Return the [x, y] coordinate for the center point of the cell that contains the specified text.  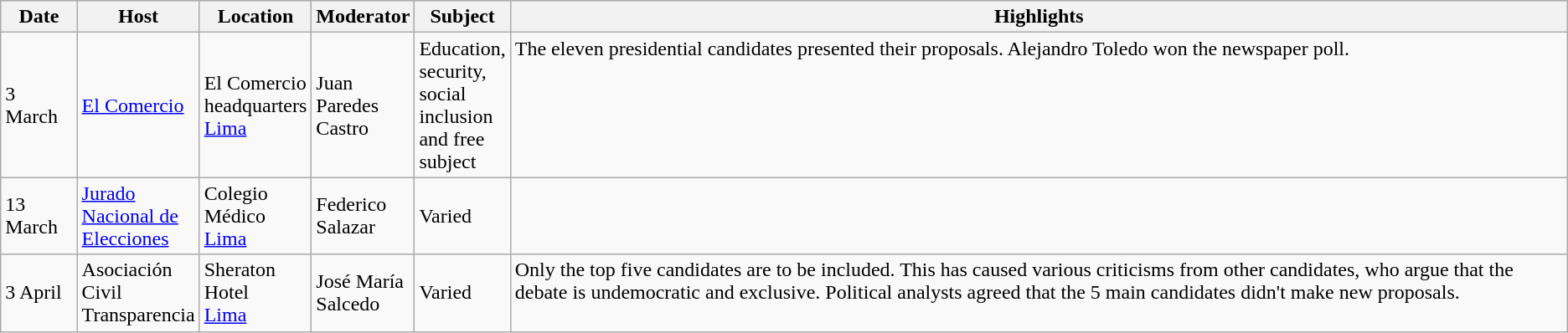
13 March [39, 216]
Moderator [364, 17]
Colegio MédicoLima [255, 216]
Highlights [1039, 17]
Juan Paredes Castro [364, 105]
José María Salcedo [364, 293]
Education, security, social inclusion and free subject [462, 105]
Sheraton HotelLima [255, 293]
Date [39, 17]
Subject [462, 17]
Host [138, 17]
Federico Salazar [364, 216]
El Comercio [138, 105]
Location [255, 17]
The eleven presidential candidates presented their proposals. Alejandro Toledo won the newspaper poll. [1039, 105]
3 April [39, 293]
3 March [39, 105]
Jurado Nacional de Elecciones [138, 216]
Asociación Civil Transparencia [138, 293]
El Comercio headquartersLima [255, 105]
